Return [X, Y] of the center of cell containing provided text 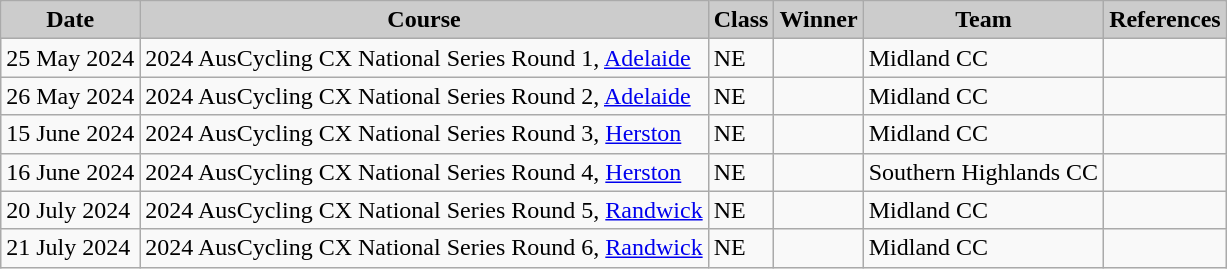
2024 AusCycling CX National Series Round 5, Randwick [424, 210]
2024 AusCycling CX National Series Round 6, Randwick [424, 248]
References [1166, 20]
2024 AusCycling CX National Series Round 3, Herston [424, 134]
25 May 2024 [70, 58]
20 July 2024 [70, 210]
Winner [818, 20]
Course [424, 20]
2024 AusCycling CX National Series Round 1, Adelaide [424, 58]
16 June 2024 [70, 172]
21 July 2024 [70, 248]
15 June 2024 [70, 134]
2024 AusCycling CX National Series Round 2, Adelaide [424, 96]
Class [741, 20]
Southern Highlands CC [983, 172]
2024 AusCycling CX National Series Round 4, Herston [424, 172]
26 May 2024 [70, 96]
Team [983, 20]
Date [70, 20]
